Return (X, Y) of the center of cell containing provided text 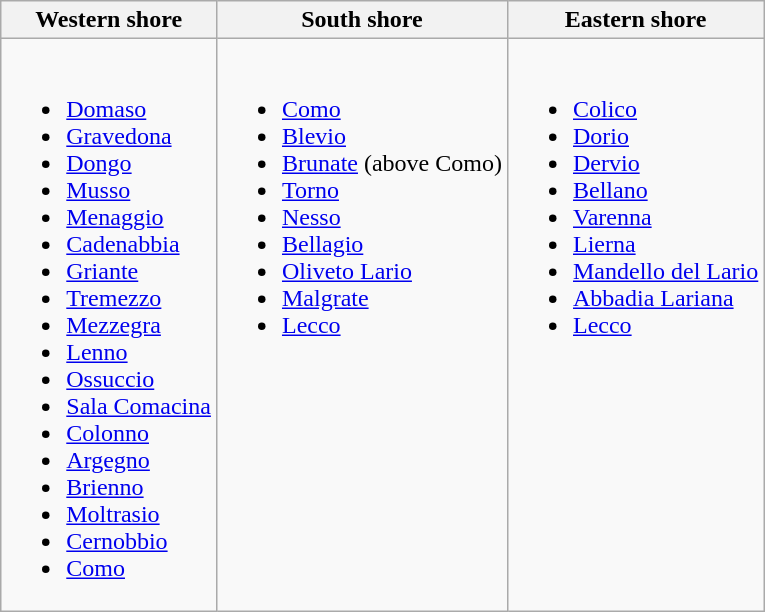
ColicoDorioDervioBellanoVarennaLiernaMandello del LarioAbbadia LarianaLecco (635, 325)
ComoBlevioBrunate (above Como)TornoNessoBellagioOliveto LarioMalgrateLecco (362, 325)
South shore (362, 20)
Eastern shore (635, 20)
DomasoGravedonaDongoMussoMenaggioCadenabbiaGrianteTremezzoMezzegraLennoOssuccioSala ComacinaColonnoArgegnoBriennoMoltrasioCernobbioComo (109, 325)
Western shore (109, 20)
